For the text-containing cell, return its midpoint in (x, y) coordinate format. 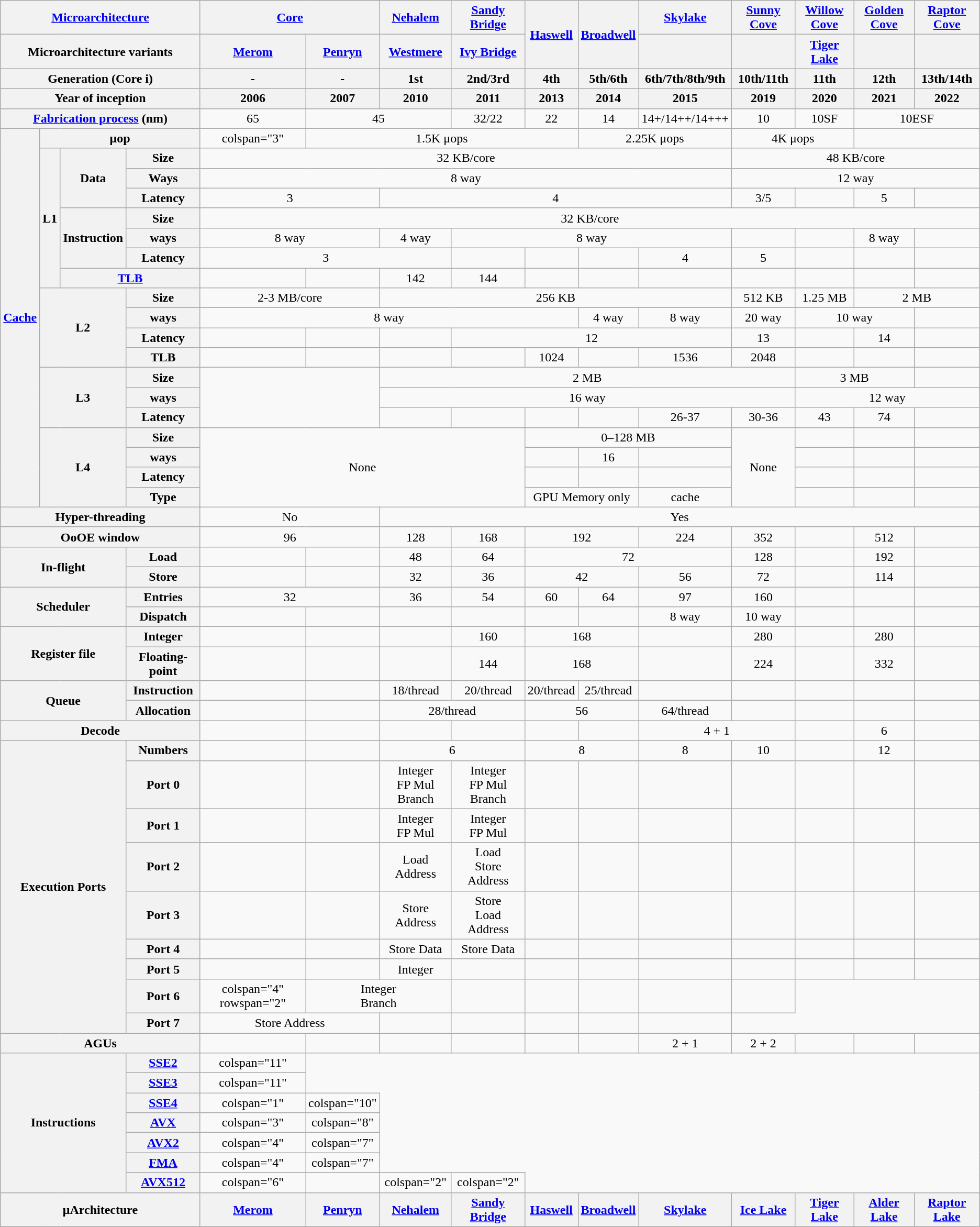
AGUs (101, 1043)
L3 (83, 397)
30-36 (763, 417)
Load (163, 557)
Raptor Lake (946, 1210)
2019 (763, 98)
AVX2 (163, 1143)
μArchitecture (101, 1210)
48 KB/core (856, 158)
SSE4 (163, 1103)
Cache (20, 317)
μop (120, 138)
Instructions (63, 1123)
10ESF (917, 118)
Data (93, 178)
2.25K μops (655, 138)
AVX512 (163, 1182)
LoadStoreAddress (488, 867)
12th (884, 79)
Dispatch (163, 617)
Allocation (163, 711)
43 (824, 417)
SSE3 (163, 1083)
2010 (416, 98)
2015 (685, 98)
26-37 (685, 417)
colspan="4" rowspan="2" (252, 996)
2-3 MB/core (290, 298)
2011 (488, 98)
74 (884, 417)
64/thread (685, 711)
2007 (343, 98)
1.25 MB (824, 298)
4K μops (793, 138)
cache (685, 497)
32/22 (488, 118)
Raptor Cove (946, 18)
4 + 1 (717, 731)
28/thread (452, 711)
332 (884, 664)
Golden Cove (884, 18)
1.5K μops (442, 138)
No (290, 517)
1536 (685, 358)
Floating-point (163, 664)
16 way (587, 397)
Generation (Core i) (101, 79)
6th/7th/8th/9th (685, 79)
114 (884, 577)
Decode (101, 731)
Port 2 (163, 867)
StoreLoadAddress (488, 915)
Port 4 (163, 949)
Numbers (163, 750)
Port 3 (163, 915)
42 (582, 577)
2014 (608, 98)
SSE2 (163, 1063)
Hyper-threading (101, 517)
5th/6th (608, 79)
Port 5 (163, 969)
512 (884, 537)
2022 (946, 98)
AVX (163, 1123)
Microarchitecture (101, 18)
Westmere (416, 51)
2 + 2 (763, 1043)
Scheduler (63, 606)
colspan="1" (252, 1103)
2006 (252, 98)
colspan="6" (252, 1182)
Willow Cove (824, 18)
Microarchitecture variants (101, 51)
Port 0 (163, 784)
Entries (163, 596)
0–128 MB (628, 437)
L4 (83, 467)
2048 (763, 358)
1024 (551, 358)
3/5 (763, 198)
Ice Lake (763, 1210)
3 MB (854, 378)
2nd/3rd (488, 79)
L1 (50, 218)
Sunny Cove (763, 18)
352 (763, 537)
13th/14th (946, 79)
Port 6 (163, 996)
97 (685, 596)
2 + 1 (685, 1043)
60 (551, 596)
25/thread (608, 691)
2020 (824, 98)
Register file (63, 654)
Queue (63, 701)
Port 1 (163, 825)
Fabrication process (nm) (101, 118)
256 KB (556, 298)
2013 (551, 98)
Port 7 (163, 1023)
In-flight (63, 567)
Ivy Bridge (488, 51)
FMA (163, 1163)
16 (608, 457)
Yes (680, 517)
22 (551, 118)
1st (416, 79)
10th/11th (763, 79)
Store (163, 577)
512 KB (763, 298)
Alder Lake (884, 1210)
48 (416, 557)
14+/14++/14+++ (685, 118)
13 (763, 338)
Year of inception (101, 98)
45 (379, 118)
OoOE window (101, 537)
Core (290, 18)
Execution Ports (63, 887)
colspan="8" (343, 1123)
IntegerBranch (379, 996)
10SF (824, 118)
142 (416, 278)
20 way (763, 318)
LoadAddress (416, 867)
4th (551, 79)
2021 (884, 98)
GPU Memory only (582, 497)
colspan="10" (343, 1103)
Type (163, 497)
96 (290, 537)
L2 (83, 328)
11th (824, 79)
65 (252, 118)
Ways (163, 178)
18/thread (416, 691)
54 (488, 596)
